Search for the cell housing the specified text and yield its (x, y) center coordinate. 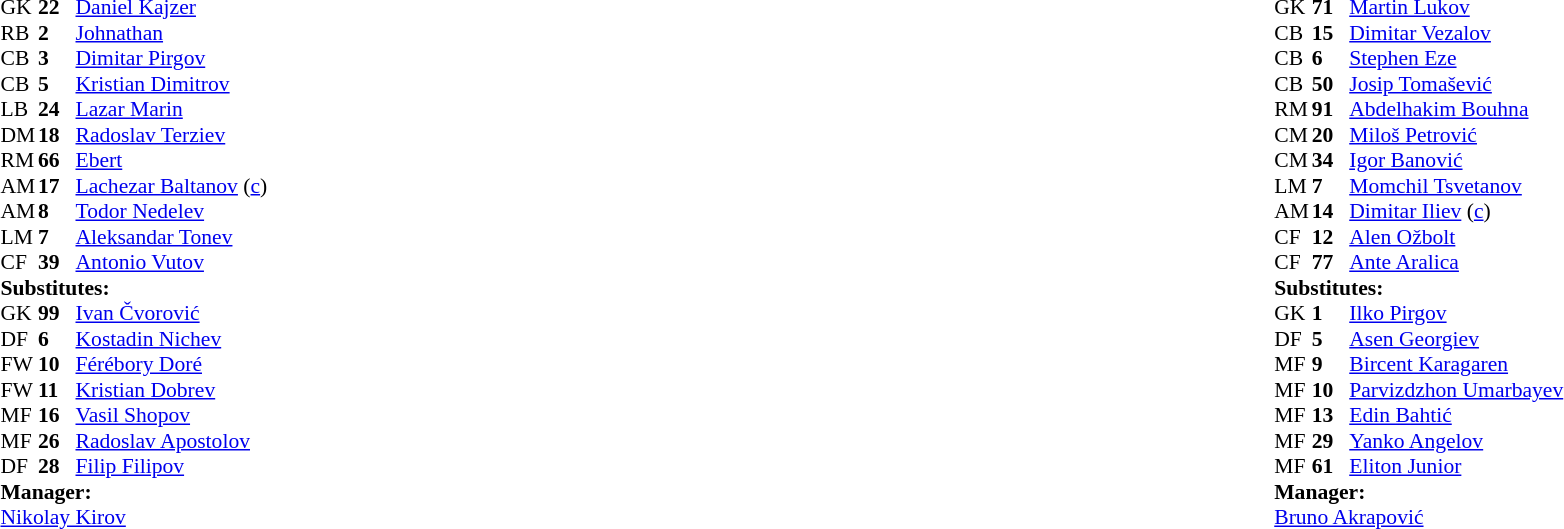
LB (19, 109)
1 (1331, 313)
Josip Tomašević (1456, 84)
12 (1331, 237)
Férébory Doré (172, 365)
Lachezar Baltanov (c) (172, 186)
14 (1331, 211)
Ivan Čvorović (172, 313)
Kostadin Nichev (172, 339)
Vasil Shopov (172, 415)
Miloš Petrović (1456, 135)
16 (57, 415)
3 (57, 59)
Radoslav Apostolov (172, 441)
99 (57, 313)
Asen Georgiev (1456, 339)
Abdelhakim Bouhna (1456, 109)
Todor Nedelev (172, 211)
Johnathan (172, 33)
11 (57, 390)
24 (57, 109)
66 (57, 161)
Ilko Pirgov (1456, 313)
Alen Ožbolt (1456, 237)
Filip Filipov (172, 467)
RB (19, 33)
Momchil Tsvetanov (1456, 186)
DM (19, 135)
34 (1331, 161)
Ante Aralica (1456, 263)
28 (57, 467)
18 (57, 135)
Parvizdzhon Umarbayev (1456, 390)
Eliton Junior (1456, 467)
2 (57, 33)
Lazar Marin (172, 109)
Yanko Angelov (1456, 441)
61 (1331, 467)
Aleksandar Tonev (172, 237)
Radoslav Terziev (172, 135)
17 (57, 186)
91 (1331, 109)
8 (57, 211)
Edin Bahtić (1456, 415)
Kristian Dobrev (172, 390)
Dimitar Vezalov (1456, 33)
77 (1331, 263)
Bircent Karagaren (1456, 365)
39 (57, 263)
Stephen Eze (1456, 59)
Ebert (172, 161)
13 (1331, 415)
Dimitar Pirgov (172, 59)
Dimitar Iliev (c) (1456, 211)
9 (1331, 365)
15 (1331, 33)
Antonio Vutov (172, 263)
29 (1331, 441)
Igor Banović (1456, 161)
Kristian Dimitrov (172, 84)
26 (57, 441)
20 (1331, 135)
50 (1331, 84)
